Find where the given text appears and provide that cell's center as (X, Y) coordinate. 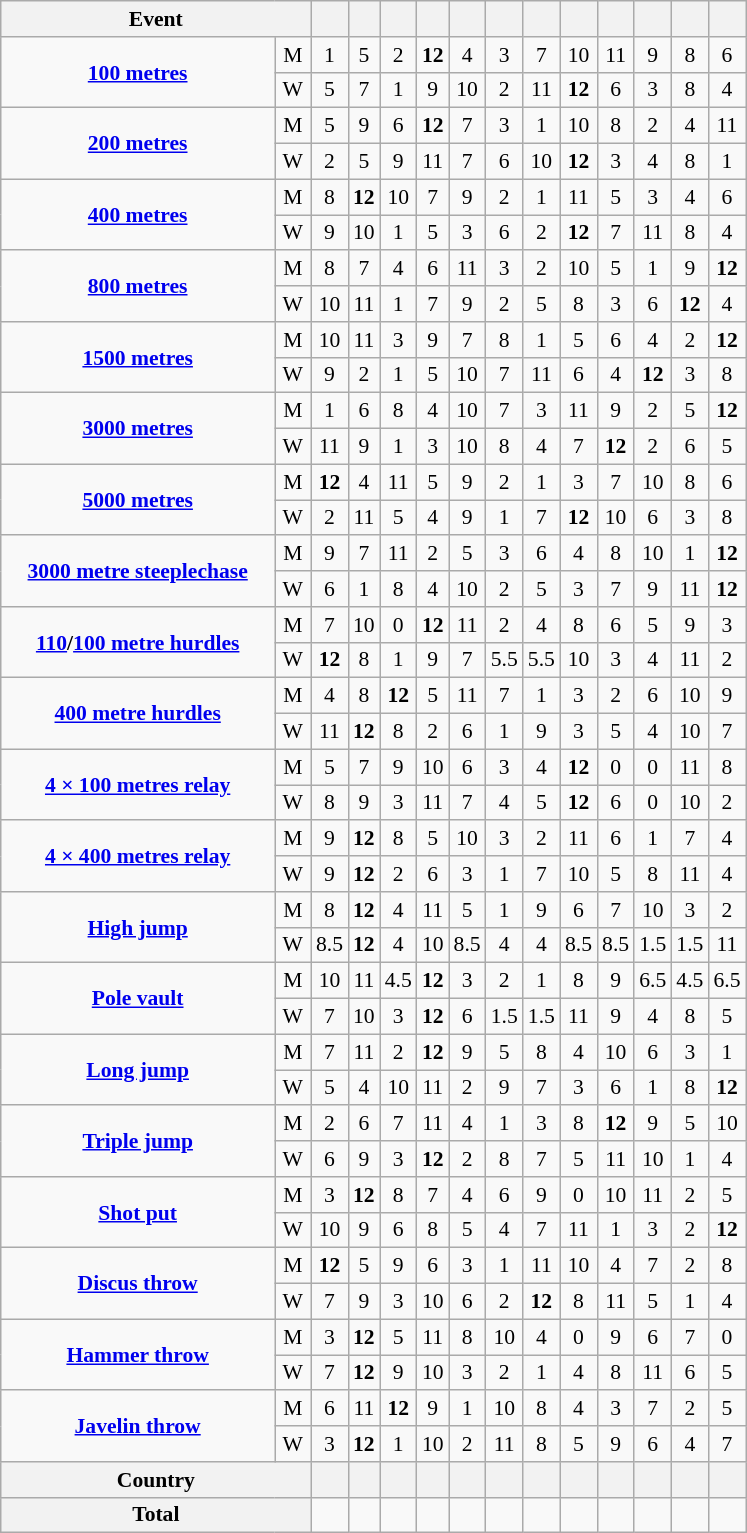
1500 metres (138, 358)
Event (156, 19)
200 metres (138, 144)
400 metre hurdles (138, 714)
Shot put (138, 1212)
4 × 100 metres relay (138, 784)
Total (156, 1515)
Long jump (138, 1070)
4 × 400 metres relay (138, 856)
110/100 metre hurdles (138, 642)
Country (156, 1480)
Discus throw (138, 1284)
Pole vault (138, 998)
Javelin throw (138, 1426)
5000 metres (138, 500)
3000 metre steeplechase (138, 572)
100 metres (138, 72)
400 metres (138, 214)
3000 metres (138, 428)
High jump (138, 928)
800 metres (138, 286)
Triple jump (138, 1142)
Hammer throw (138, 1354)
